Find where the given text appears and provide that cell's center as [x, y] coordinate. 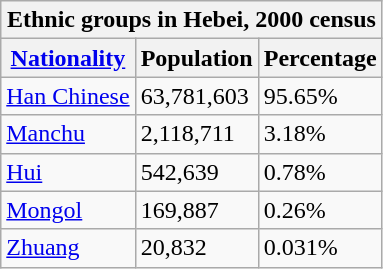
Hui [68, 172]
Ethnic groups in Hebei, 2000 census [192, 20]
2,118,711 [196, 134]
0.78% [320, 172]
20,832 [196, 248]
542,639 [196, 172]
Mongol [68, 210]
Nationality [68, 58]
Population [196, 58]
3.18% [320, 134]
95.65% [320, 96]
Manchu [68, 134]
63,781,603 [196, 96]
169,887 [196, 210]
Percentage [320, 58]
Zhuang [68, 248]
Han Chinese [68, 96]
0.26% [320, 210]
0.031% [320, 248]
